Search for the cell housing the specified text and yield its [X, Y] center coordinate. 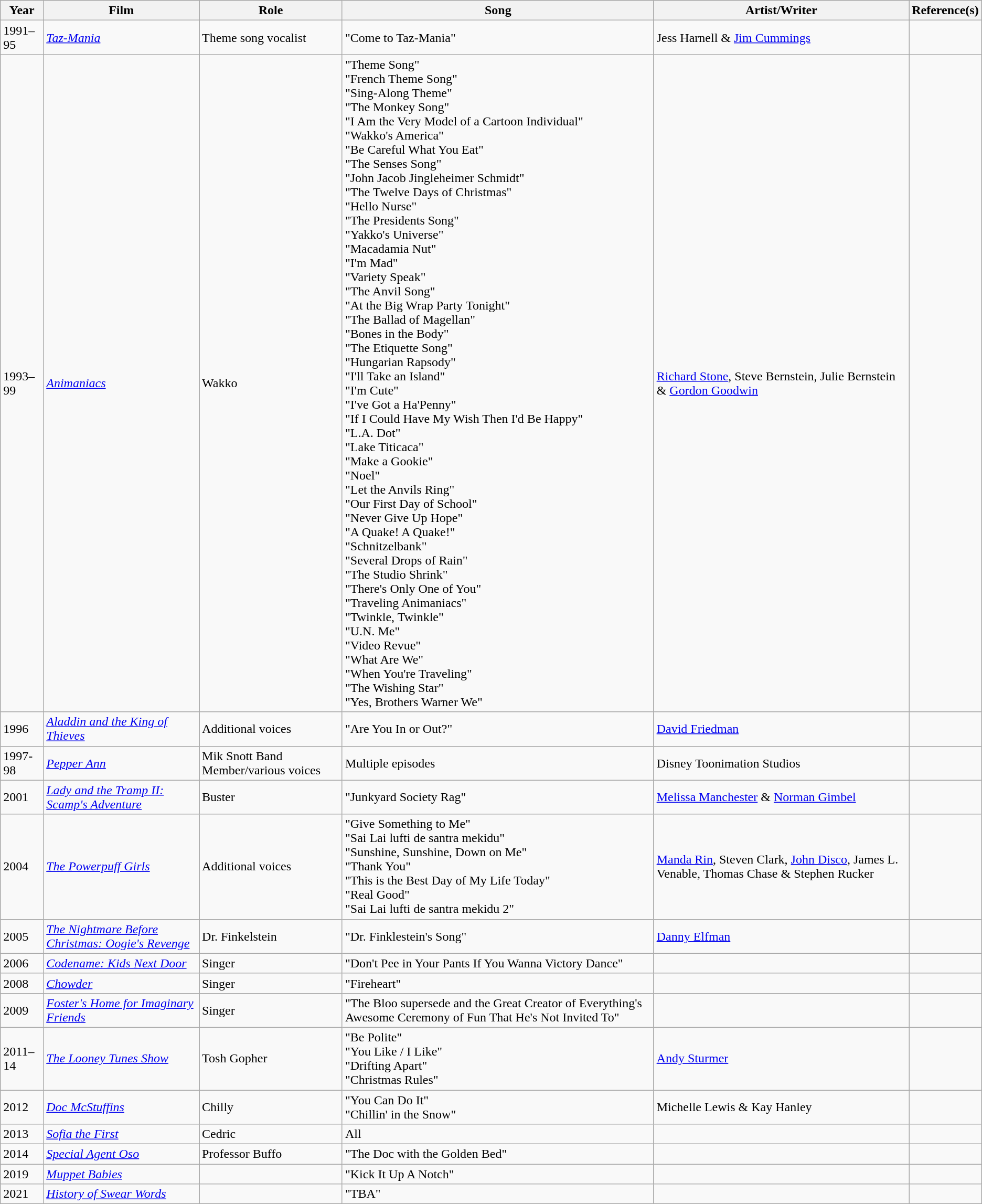
Reference(s) [945, 10]
Jess Harnell & Jim Cummings [782, 38]
"Junkyard Society Rag" [498, 797]
Richard Stone, Steve Bernstein, Julie Bernstein & Gordon Goodwin [782, 383]
2005 [22, 936]
Role [271, 10]
"Are You In or Out?" [498, 729]
2006 [22, 963]
Chowder [122, 983]
Manda Rin, Steven Clark, John Disco, James L. Venable, Thomas Chase & Stephen Rucker [782, 867]
Tosh Gopher [271, 1059]
Sofia the First [122, 1134]
"The Bloo supersede and the Great Creator of Everything's Awesome Ceremony of Fun That He's Not Invited To" [498, 1010]
Codename: Kids Next Door [122, 963]
2001 [22, 797]
"Be Polite""You Like / I Like""Drifting Apart""Christmas Rules" [498, 1059]
All [498, 1134]
2004 [22, 867]
2012 [22, 1107]
"Don't Pee in Your Pants If You Wanna Victory Dance" [498, 963]
1993–99 [22, 383]
Melissa Manchester & Norman Gimbel [782, 797]
"Fireheart" [498, 983]
2009 [22, 1010]
History of Swear Words [122, 1194]
The Nightmare Before Christmas: Oogie's Revenge [122, 936]
"Dr. Finklestein's Song" [498, 936]
Danny Elfman [782, 936]
The Powerpuff Girls [122, 867]
Cedric [271, 1134]
Artist/Writer [782, 10]
Pepper Ann [122, 763]
1997-98 [22, 763]
Buster [271, 797]
2014 [22, 1154]
2011–14 [22, 1059]
Disney Toonimation Studios [782, 763]
Mik Snott Band Member/various voices [271, 763]
Aladdin and the King of Thieves [122, 729]
Michelle Lewis & Kay Hanley [782, 1107]
Taz-Mania [122, 38]
Andy Sturmer [782, 1059]
David Friedman [782, 729]
2008 [22, 983]
"The Doc with the Golden Bed" [498, 1154]
The Looney Tunes Show [122, 1059]
Doc McStuffins [122, 1107]
"Kick It Up A Notch" [498, 1174]
Film [122, 10]
Lady and the Tramp II: Scamp's Adventure [122, 797]
Professor Buffo [271, 1154]
1991–95 [22, 38]
Year [22, 10]
Dr. Finkelstein [271, 936]
Special Agent Oso [122, 1154]
Animaniacs [122, 383]
Song [498, 10]
Theme song vocalist [271, 38]
"You Can Do It""Chillin' in the Snow" [498, 1107]
2019 [22, 1174]
2021 [22, 1194]
Chilly [271, 1107]
Wakko [271, 383]
1996 [22, 729]
Muppet Babies [122, 1174]
"TBA" [498, 1194]
Foster's Home for Imaginary Friends [122, 1010]
Multiple episodes [498, 763]
2013 [22, 1134]
"Come to Taz-Mania" [498, 38]
